Extract the [X, Y] coordinate from the center of the cell holding the provided text.  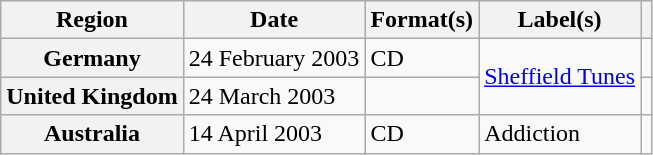
Australia [92, 134]
Sheffield Tunes [560, 77]
Date [274, 20]
Germany [92, 58]
Label(s) [560, 20]
14 April 2003 [274, 134]
24 February 2003 [274, 58]
24 March 2003 [274, 96]
Format(s) [422, 20]
Addiction [560, 134]
Region [92, 20]
United Kingdom [92, 96]
